Extract the [X, Y] coordinate from the center of the cell holding the provided text.  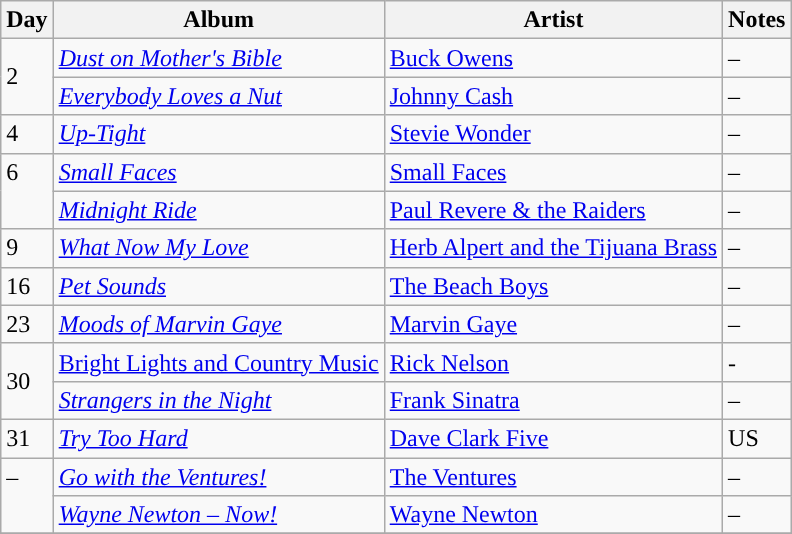
What Now My Love [218, 248]
Day [27, 20]
Pet Sounds [218, 286]
Bright Lights and Country Music [218, 362]
Frank Sinatra [553, 400]
Try Too Hard [218, 438]
Wayne Newton – Now! [218, 515]
2 [27, 77]
Moods of Marvin Gaye [218, 324]
Artist [553, 20]
Stevie Wonder [553, 134]
Notes [757, 20]
31 [27, 438]
Midnight Ride [218, 210]
Rick Nelson [553, 362]
US [757, 438]
Up-Tight [218, 134]
30 [27, 381]
Everybody Loves a Nut [218, 96]
- [757, 362]
Album [218, 20]
Wayne Newton [553, 515]
Herb Alpert and the Tijuana Brass [553, 248]
The Beach Boys [553, 286]
4 [27, 134]
Strangers in the Night [218, 400]
9 [27, 248]
23 [27, 324]
16 [27, 286]
Johnny Cash [553, 96]
Go with the Ventures! [218, 477]
Paul Revere & the Raiders [553, 210]
Marvin Gaye [553, 324]
Dust on Mother's Bible [218, 58]
6 [27, 191]
Buck Owens [553, 58]
Dave Clark Five [553, 438]
The Ventures [553, 477]
